Search for the cell housing the specified text and yield its [X, Y] center coordinate. 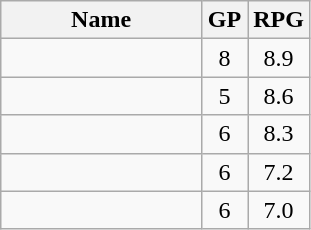
Name [102, 20]
8.3 [279, 134]
8.6 [279, 96]
8 [224, 58]
8.9 [279, 58]
RPG [279, 20]
GP [224, 20]
7.2 [279, 172]
7.0 [279, 210]
5 [224, 96]
